Provide the (X, Y) coordinate of the cell's center where the given text is located.  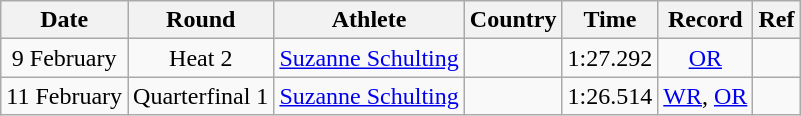
Record (706, 20)
Country (513, 20)
11 February (64, 96)
9 February (64, 58)
1:26.514 (610, 96)
1:27.292 (610, 58)
OR (706, 58)
WR, OR (706, 96)
Quarterfinal 1 (201, 96)
Ref (776, 20)
Time (610, 20)
Heat 2 (201, 58)
Athlete (369, 20)
Round (201, 20)
Date (64, 20)
